Provide the [x, y] coordinate of the cell's center where the given text is located.  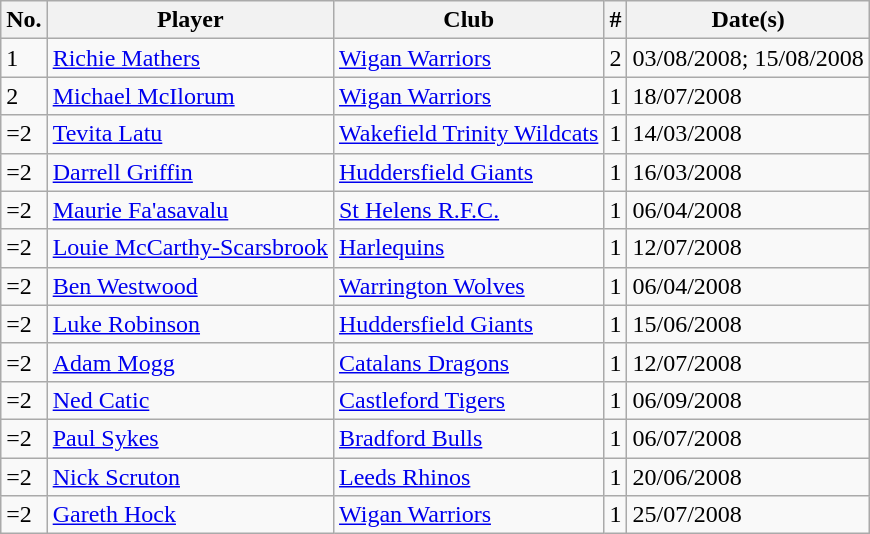
Club [468, 20]
Luke Robinson [190, 324]
Tevita Latu [190, 134]
20/06/2008 [748, 477]
Maurie Fa'asavalu [190, 210]
Ben Westwood [190, 286]
Gareth Hock [190, 515]
06/09/2008 [748, 400]
Paul Sykes [190, 438]
Date(s) [748, 20]
Harlequins [468, 248]
Louie McCarthy-Scarsbrook [190, 248]
06/07/2008 [748, 438]
16/03/2008 [748, 172]
Player [190, 20]
15/06/2008 [748, 324]
Wakefield Trinity Wildcats [468, 134]
Castleford Tigers [468, 400]
St Helens R.F.C. [468, 210]
Warrington Wolves [468, 286]
Catalans Dragons [468, 362]
18/07/2008 [748, 96]
Leeds Rhinos [468, 477]
Richie Mathers [190, 58]
03/08/2008; 15/08/2008 [748, 58]
No. [24, 20]
14/03/2008 [748, 134]
Ned Catic [190, 400]
Adam Mogg [190, 362]
Nick Scruton [190, 477]
Bradford Bulls [468, 438]
# [616, 20]
25/07/2008 [748, 515]
Darrell Griffin [190, 172]
Michael McIlorum [190, 96]
